Extract the (X, Y) coordinate from the center of the cell holding the provided text.  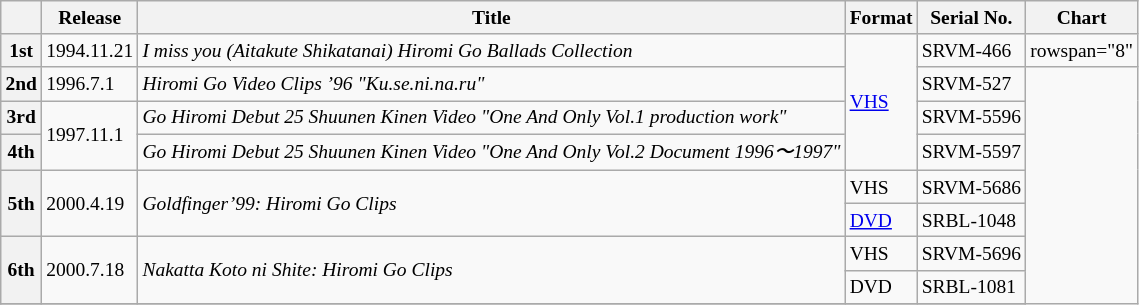
Go Hiromi Debut 25 Shuunen Kinen Video "One And Only Vol.2 Document 1996〜1997" (492, 152)
Goldfinger’99: Hiromi Go Clips (492, 204)
SRVM-466 (971, 50)
5th (22, 204)
2000.4.19 (89, 204)
1997.11.1 (89, 136)
SRBL-1081 (971, 286)
1994.11.21 (89, 50)
SRVM-5596 (971, 118)
Nakatta Koto ni Shite: Hiromi Go Clips (492, 270)
6th (22, 270)
SRVM-5686 (971, 186)
1st (22, 50)
Serial No. (971, 18)
Hiromi Go Video Clips ’96 "Ku.se.ni.na.ru" (492, 84)
rowspan="8" (1082, 50)
Release (89, 18)
2000.7.18 (89, 270)
Format (881, 18)
4th (22, 152)
3rd (22, 118)
1996.7.1 (89, 84)
SRVM-5597 (971, 152)
2nd (22, 84)
Chart (1082, 18)
SRVM-527 (971, 84)
Title (492, 18)
SRVM-5696 (971, 254)
I miss you (Aitakute Shikatanai) Hiromi Go Ballads Collection (492, 50)
SRBL-1048 (971, 220)
Go Hiromi Debut 25 Shuunen Kinen Video "One And Only Vol.1 production work" (492, 118)
